Extract the (X, Y) coordinate from the center of the cell holding the provided text.  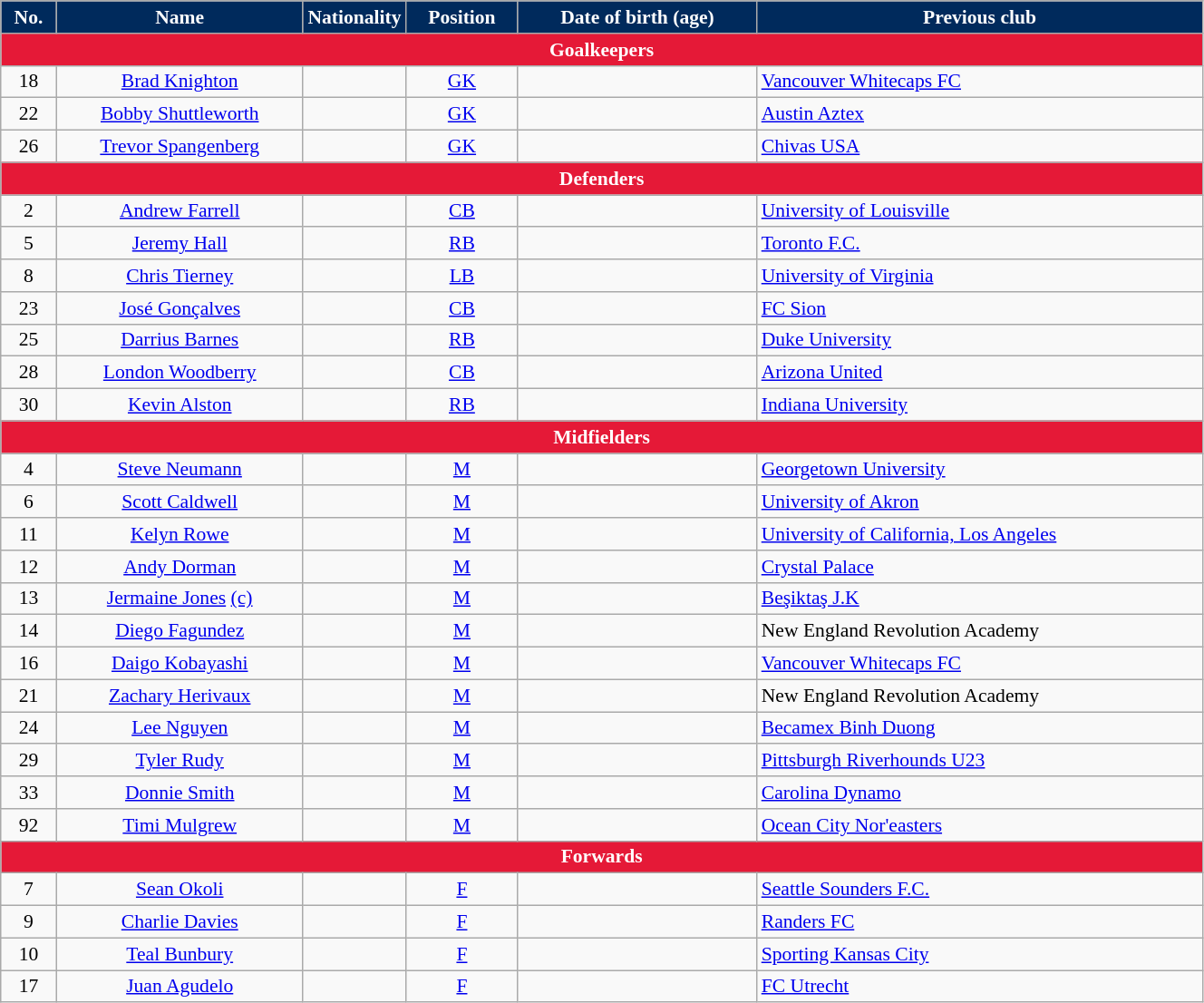
12 (29, 567)
Arizona United (980, 373)
17 (29, 987)
Previous club (980, 17)
9 (29, 922)
Austin Aztex (980, 114)
Chris Tierney (180, 276)
Donnie Smith (180, 793)
Charlie Davies (180, 922)
7 (29, 890)
Defenders (602, 179)
Jeremy Hall (180, 244)
13 (29, 599)
10 (29, 954)
Indiana University (980, 405)
Seattle Sounders F.C. (980, 890)
11 (29, 534)
Trevor Spangenberg (180, 147)
University of Virginia (980, 276)
José Gonçalves (180, 308)
Scott Caldwell (180, 502)
Tyler Rudy (180, 761)
Name (180, 17)
92 (29, 825)
Georgetown University (980, 470)
Pittsburgh Riverhounds U23 (980, 761)
Randers FC (980, 922)
LB (462, 276)
2 (29, 211)
26 (29, 147)
Beşiktaş J.K (980, 599)
30 (29, 405)
Sean Okoli (180, 890)
25 (29, 340)
Juan Agudelo (180, 987)
University of Akron (980, 502)
5 (29, 244)
Daigo Kobayashi (180, 664)
23 (29, 308)
8 (29, 276)
28 (29, 373)
Andrew Farrell (180, 211)
Sporting Kansas City (980, 954)
14 (29, 631)
University of Louisville (980, 211)
33 (29, 793)
University of California, Los Angeles (980, 534)
Nationality (354, 17)
Goalkeepers (602, 50)
Toronto F.C. (980, 244)
Brad Knighton (180, 82)
Becamex Binh Duong (980, 728)
Timi Mulgrew (180, 825)
Diego Fagundez (180, 631)
Andy Dorman (180, 567)
Steve Neumann (180, 470)
21 (29, 696)
FC Utrecht (980, 987)
29 (29, 761)
Crystal Palace (980, 567)
Carolina Dynamo (980, 793)
Kelyn Rowe (180, 534)
Position (462, 17)
Ocean City Nor'easters (980, 825)
6 (29, 502)
Bobby Shuttleworth (180, 114)
Duke University (980, 340)
Teal Bunbury (180, 954)
Darrius Barnes (180, 340)
24 (29, 728)
Midfielders (602, 437)
Lee Nguyen (180, 728)
22 (29, 114)
FC Sion (980, 308)
London Woodberry (180, 373)
4 (29, 470)
Kevin Alston (180, 405)
Forwards (602, 857)
Chivas USA (980, 147)
Jermaine Jones (c) (180, 599)
Zachary Herivaux (180, 696)
16 (29, 664)
No. (29, 17)
Date of birth (age) (636, 17)
18 (29, 82)
